Capture the cell that displays the provided text and extract its (x, y) central coordinate. 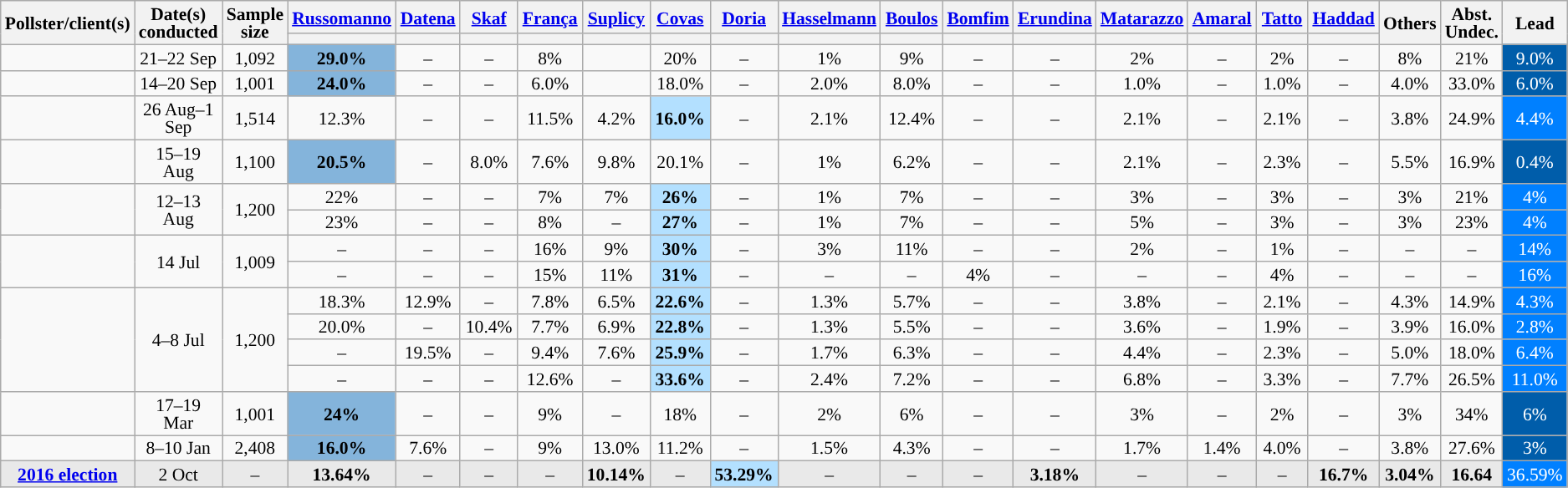
20% (680, 57)
12.3% (341, 119)
53.29% (744, 475)
34% (1472, 414)
33.0% (1472, 84)
Suplicy (615, 17)
Date(s)conducted (179, 23)
3.6% (1142, 326)
20.0% (341, 326)
30% (680, 249)
33.6% (680, 379)
6.4% (1535, 353)
Pollster/client(s) (68, 23)
17–19 Mar (179, 414)
7.2% (912, 379)
6.8% (1142, 379)
6.9% (615, 326)
Bomfim (978, 17)
12–13 Aug (179, 210)
27% (680, 222)
36.59% (1535, 475)
14% (1535, 249)
15–19 Aug (179, 162)
11.0% (1535, 379)
2.8% (1535, 326)
14–20 Sep (179, 84)
Russomanno (341, 17)
3.04% (1410, 475)
18% (680, 414)
2016 election (68, 475)
22.6% (680, 301)
11.5% (550, 119)
9.0% (1535, 57)
6.3% (912, 353)
Haddad (1343, 17)
7.8% (550, 301)
12.4% (912, 119)
0.4% (1535, 162)
26 Aug–1 Sep (179, 119)
14 Jul (179, 262)
21–22 Sep (179, 57)
França (550, 17)
1.4% (1221, 448)
15% (550, 274)
26.5% (1472, 379)
29.0% (341, 57)
2.0% (830, 84)
22.8% (680, 326)
19.5% (428, 353)
3.3% (1282, 379)
Erundina (1055, 17)
1,092 (255, 57)
16.64 (1472, 475)
1.5% (830, 448)
2,408 (255, 448)
20.5% (341, 162)
11.2% (680, 448)
1.9% (1282, 326)
2 Oct (179, 475)
16.9% (1472, 162)
Datena (428, 17)
Abst.Undec. (1472, 23)
Matarazzo (1142, 17)
Tatto (1282, 17)
6.5% (615, 301)
1,100 (255, 162)
27.6% (1472, 448)
13.0% (615, 448)
Amaral (1221, 17)
1,514 (255, 119)
14.9% (1472, 301)
26% (680, 197)
Boulos (912, 17)
4.2% (615, 119)
24.0% (341, 84)
10.14% (615, 475)
Doria (744, 17)
Skaf (488, 17)
5% (1142, 222)
5.7% (912, 301)
4–8 Jul (179, 339)
24% (341, 414)
6.2% (912, 162)
24.9% (1472, 119)
3.9% (1410, 326)
9.8% (615, 162)
9.4% (550, 353)
25.9% (680, 353)
22% (341, 197)
Samplesize (255, 23)
12.6% (550, 379)
18.3% (341, 301)
Others (1410, 23)
Hasselmann (830, 17)
Lead (1535, 23)
12.9% (428, 301)
3.18% (1055, 475)
2.4% (830, 379)
Covas (680, 17)
10.4% (488, 326)
31% (680, 274)
8–10 Jan (179, 448)
13.64% (341, 475)
5.0% (1410, 353)
20.1% (680, 162)
16.7% (1343, 475)
1,009 (255, 262)
